Determine the (X, Y) coordinate at the center of the cell enclosing the given text.  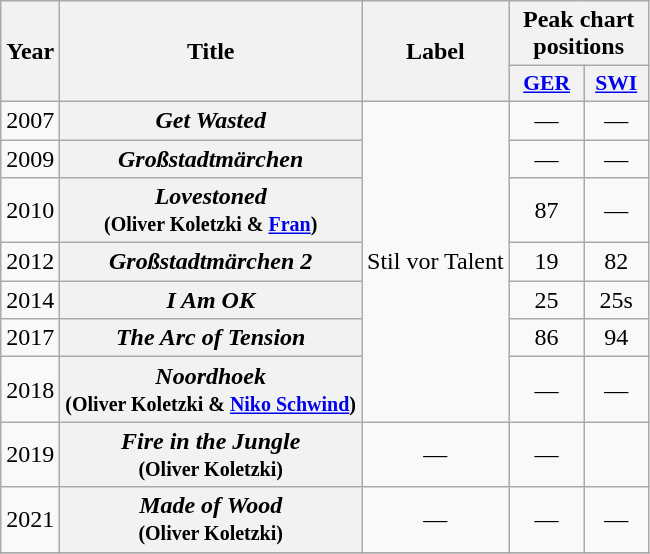
87 (546, 210)
Lovestoned (Oliver Koletzki & Fran) (211, 210)
I Am OK (211, 300)
Label (436, 52)
82 (616, 262)
25s (616, 300)
2018 (30, 390)
Großstadtmärchen (211, 159)
94 (616, 338)
GER (546, 84)
2012 (30, 262)
Peak chart positions (578, 34)
Year (30, 52)
Made of Wood (Oliver Koletzki) (211, 520)
Fire in the Jungle (Oliver Koletzki) (211, 454)
Noordhoek (Oliver Koletzki & Niko Schwind) (211, 390)
2010 (30, 210)
The Arc of Tension (211, 338)
2014 (30, 300)
Get Wasted (211, 120)
2019 (30, 454)
86 (546, 338)
19 (546, 262)
2017 (30, 338)
Stil vor Talent (436, 261)
Großstadtmärchen 2 (211, 262)
2009 (30, 159)
SWI (616, 84)
25 (546, 300)
2021 (30, 520)
Title (211, 52)
2007 (30, 120)
